Output the (x, y) coordinate of the center of the cell containing the given text.  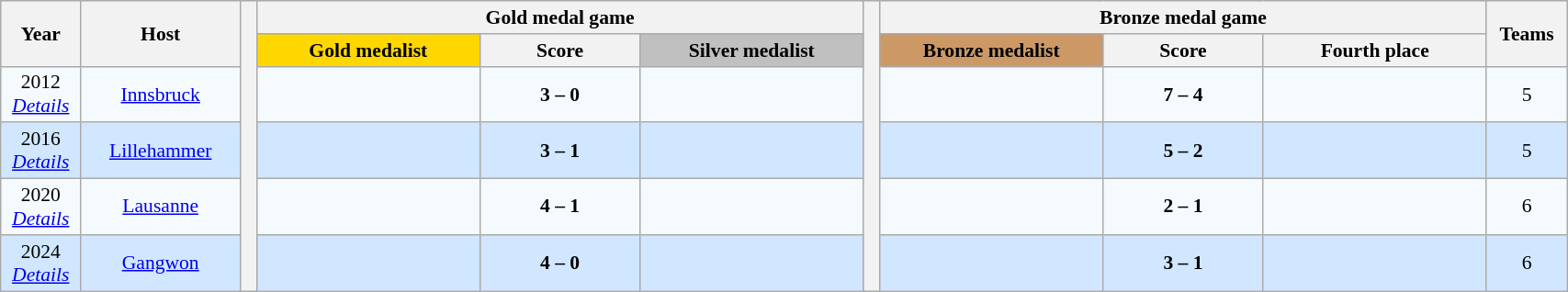
Host (161, 33)
Gold medal game (560, 17)
2016Details (40, 151)
Bronze medalist (991, 51)
Lausanne (161, 208)
Lillehammer (161, 151)
5 – 2 (1183, 151)
Bronze medal game (1183, 17)
Silver medalist (752, 51)
2012Details (40, 94)
Year (40, 33)
4 – 1 (560, 208)
7 – 4 (1183, 94)
2020Details (40, 208)
4 – 0 (560, 263)
Fourth place (1375, 51)
2 – 1 (1183, 208)
Teams (1527, 33)
3 – 0 (560, 94)
2024Details (40, 263)
Gangwon (161, 263)
Innsbruck (161, 94)
Gold medalist (368, 51)
